Identify which cell holds the provided text, then report its (x, y) central coordinate. 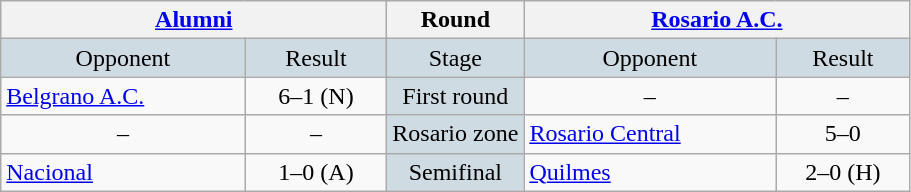
1–0 (A) (316, 172)
Quilmes (650, 172)
Semifinal (456, 172)
First round (456, 96)
Rosario Central (650, 134)
Belgrano A.C. (123, 96)
Nacional (123, 172)
Rosario zone (456, 134)
Alumni (194, 20)
5–0 (843, 134)
2–0 (H) (843, 172)
6–1 (N) (316, 96)
Stage (456, 58)
Rosario A.C. (717, 20)
Round (456, 20)
